Identify which cell holds the provided text, then report its (x, y) central coordinate. 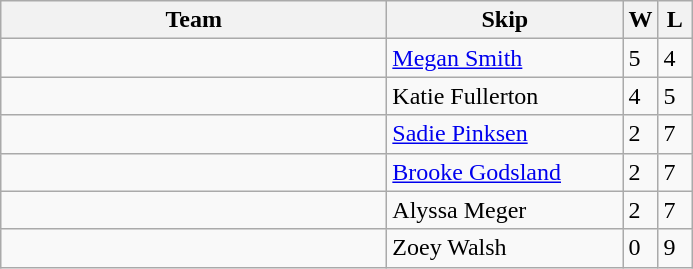
Alyssa Meger (505, 210)
Brooke Godsland (505, 172)
W (640, 20)
Katie Fullerton (505, 96)
Megan Smith (505, 58)
Sadie Pinksen (505, 134)
0 (640, 248)
Skip (505, 20)
L (675, 20)
Zoey Walsh (505, 248)
Team (194, 20)
9 (675, 248)
